Extract the [X, Y] coordinate from the center of the cell holding the provided text.  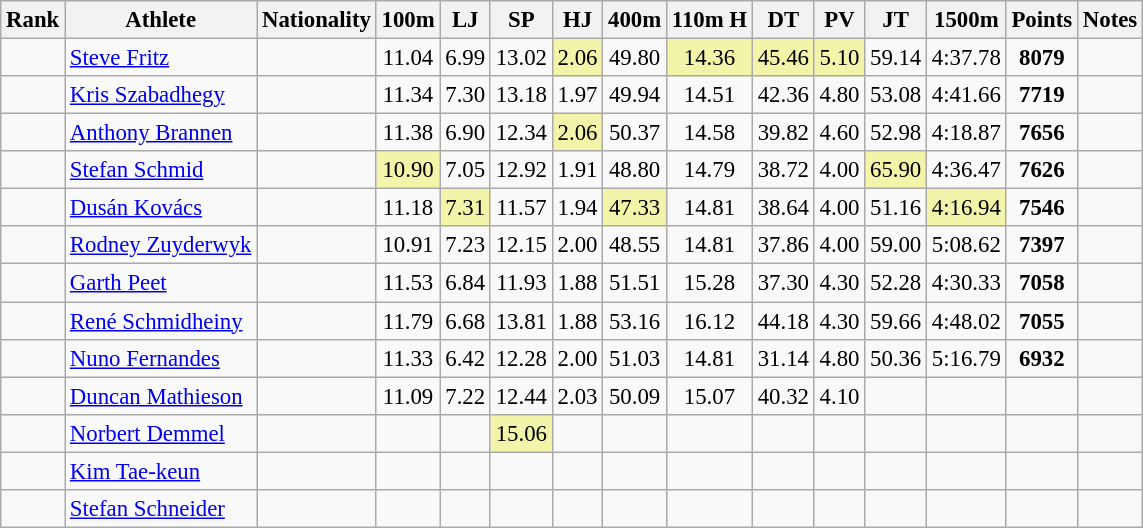
14.51 [709, 95]
42.36 [783, 95]
37.30 [783, 283]
53.08 [896, 95]
51.51 [635, 283]
6.84 [465, 283]
48.55 [635, 245]
4:16.94 [967, 208]
4:36.47 [967, 170]
Stefan Schmid [161, 170]
7.30 [465, 95]
Anthony Brannen [161, 133]
15.06 [521, 433]
110m H [709, 20]
11.34 [408, 95]
LJ [465, 20]
10.91 [408, 245]
49.80 [635, 58]
1.91 [577, 170]
4:41.66 [967, 95]
6.42 [465, 358]
11.93 [521, 283]
7626 [1042, 170]
47.33 [635, 208]
4:37.78 [967, 58]
7.22 [465, 396]
44.18 [783, 321]
Rank [33, 20]
10.90 [408, 170]
1.94 [577, 208]
100m [408, 20]
13.81 [521, 321]
11.57 [521, 208]
7656 [1042, 133]
4:48.02 [967, 321]
12.15 [521, 245]
31.14 [783, 358]
59.66 [896, 321]
HJ [577, 20]
Stefan Schneider [161, 509]
René Schmidheiny [161, 321]
37.86 [783, 245]
14.58 [709, 133]
7.05 [465, 170]
Athlete [161, 20]
4:30.33 [967, 283]
65.90 [896, 170]
Norbert Demmel [161, 433]
50.36 [896, 358]
45.46 [783, 58]
13.18 [521, 95]
38.72 [783, 170]
1.97 [577, 95]
52.98 [896, 133]
11.53 [408, 283]
2.03 [577, 396]
59.14 [896, 58]
11.79 [408, 321]
11.38 [408, 133]
5:08.62 [967, 245]
15.28 [709, 283]
DT [783, 20]
12.34 [521, 133]
JT [896, 20]
Points [1042, 20]
48.80 [635, 170]
7055 [1042, 321]
8079 [1042, 58]
11.33 [408, 358]
Notes [1110, 20]
6932 [1042, 358]
11.18 [408, 208]
7719 [1042, 95]
12.92 [521, 170]
16.12 [709, 321]
13.02 [521, 58]
38.64 [783, 208]
Garth Peet [161, 283]
4.60 [839, 133]
7.23 [465, 245]
6.90 [465, 133]
52.28 [896, 283]
50.37 [635, 133]
50.09 [635, 396]
12.44 [521, 396]
12.28 [521, 358]
6.99 [465, 58]
Dusán Kovács [161, 208]
Kim Tae-keun [161, 471]
59.00 [896, 245]
Nuno Fernandes [161, 358]
6.68 [465, 321]
7546 [1042, 208]
14.79 [709, 170]
4:18.87 [967, 133]
Duncan Mathieson [161, 396]
39.82 [783, 133]
400m [635, 20]
7397 [1042, 245]
7.31 [465, 208]
11.09 [408, 396]
7058 [1042, 283]
Kris Szabadhegy [161, 95]
Steve Fritz [161, 58]
11.04 [408, 58]
40.32 [783, 396]
SP [521, 20]
Rodney Zuyderwyk [161, 245]
15.07 [709, 396]
4.10 [839, 396]
14.36 [709, 58]
51.16 [896, 208]
PV [839, 20]
51.03 [635, 358]
49.94 [635, 95]
5.10 [839, 58]
1500m [967, 20]
Nationality [316, 20]
5:16.79 [967, 358]
53.16 [635, 321]
